Find where the given text appears and provide that cell's center as (X, Y) coordinate. 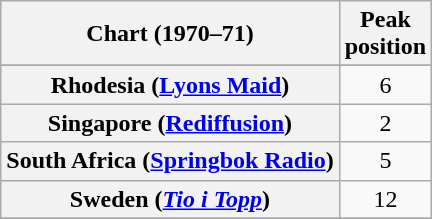
Chart (1970–71) (170, 34)
South Africa (Springbok Radio) (170, 161)
Sweden (Tio i Topp) (170, 199)
5 (385, 161)
2 (385, 123)
Peakposition (385, 34)
6 (385, 85)
Rhodesia (Lyons Maid) (170, 85)
12 (385, 199)
Singapore (Rediffusion) (170, 123)
